Detect which cell encompasses the target text, then output its [X, Y] center coordinate. 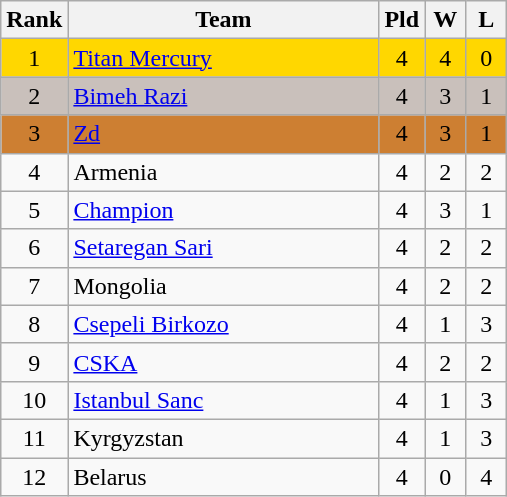
12 [34, 477]
Bimeh Razi [224, 96]
Mongolia [224, 286]
10 [34, 400]
Champion [224, 210]
Armenia [224, 172]
Csepeli Birkozo [224, 324]
Istanbul Sanc [224, 400]
7 [34, 286]
Pld [402, 20]
Zd [224, 134]
Kyrgyzstan [224, 438]
6 [34, 248]
Setaregan Sari [224, 248]
Rank [34, 20]
Titan Mercury [224, 58]
W [446, 20]
Team [224, 20]
L [486, 20]
9 [34, 362]
CSKA [224, 362]
8 [34, 324]
5 [34, 210]
11 [34, 438]
Belarus [224, 477]
